From the cell containing the given text, extract its center point as (x, y) coordinate. 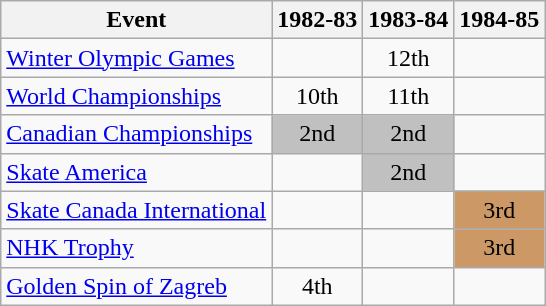
Skate America (136, 172)
1982-83 (318, 20)
1984-85 (500, 20)
4th (318, 286)
11th (408, 96)
Winter Olympic Games (136, 58)
Event (136, 20)
World Championships (136, 96)
Canadian Championships (136, 134)
Skate Canada International (136, 210)
10th (318, 96)
1983-84 (408, 20)
12th (408, 58)
Golden Spin of Zagreb (136, 286)
NHK Trophy (136, 248)
